Return [x, y] of the center of cell containing provided text 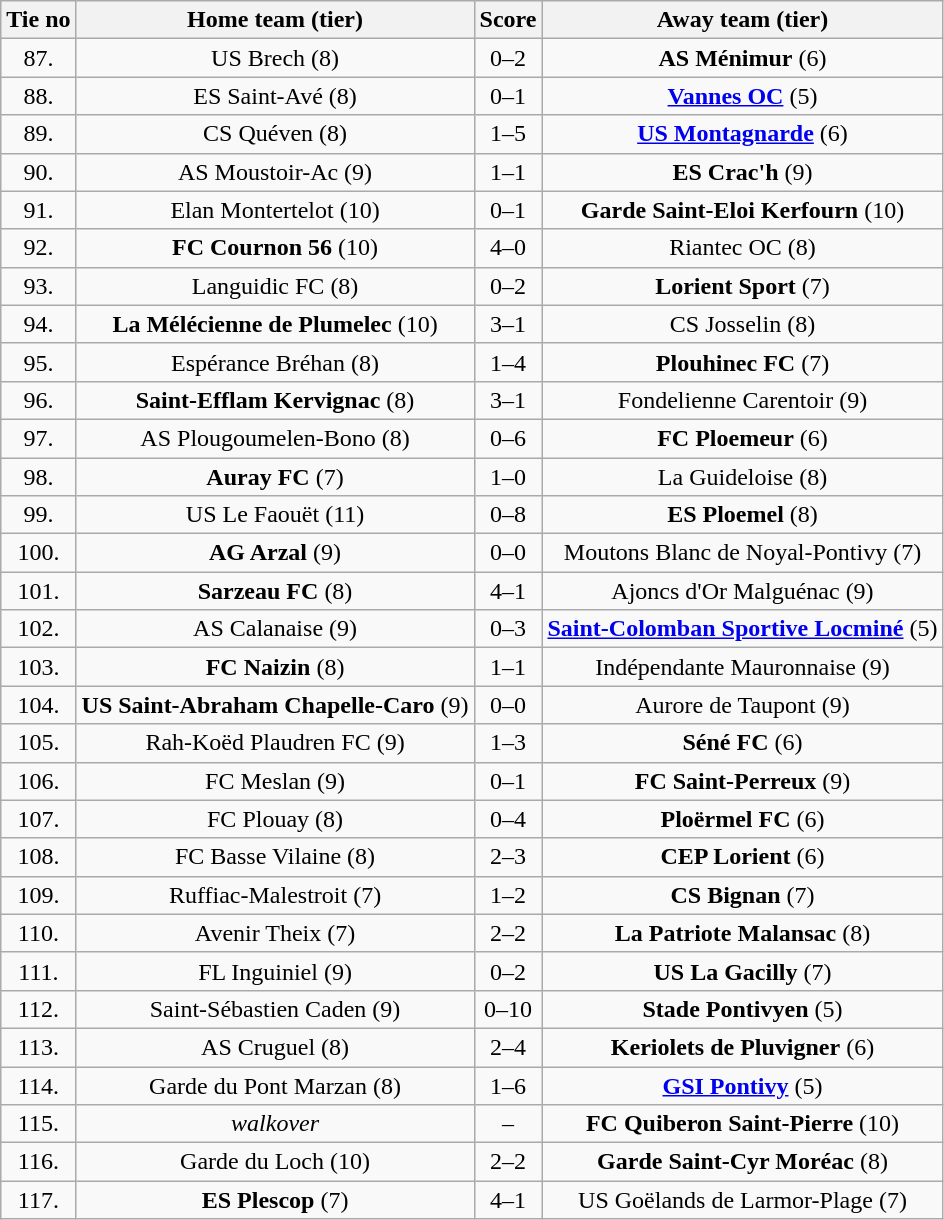
2–3 [508, 857]
89. [38, 134]
FC Naizin (8) [275, 667]
95. [38, 362]
Saint-Efflam Kervignac (8) [275, 400]
AS Calanaise (9) [275, 629]
105. [38, 743]
AS Moustoir-Ac (9) [275, 172]
1–0 [508, 477]
FC Saint-Perreux (9) [742, 781]
CS Bignan (7) [742, 895]
US Goëlands de Larmor-Plage (7) [742, 1200]
90. [38, 172]
107. [38, 819]
Garde du Pont Marzan (8) [275, 1085]
1–2 [508, 895]
US Brech (8) [275, 58]
111. [38, 971]
FC Plouay (8) [275, 819]
CEP Lorient (6) [742, 857]
FC Quiberon Saint-Pierre (10) [742, 1124]
1–6 [508, 1085]
93. [38, 286]
US Montagnarde (6) [742, 134]
CS Quéven (8) [275, 134]
Riantec OC (8) [742, 248]
108. [38, 857]
88. [38, 96]
103. [38, 667]
87. [38, 58]
110. [38, 933]
Garde Saint-Cyr Moréac (8) [742, 1162]
106. [38, 781]
Saint-Sébastien Caden (9) [275, 1009]
1–3 [508, 743]
FC Ploemeur (6) [742, 438]
115. [38, 1124]
walkover [275, 1124]
ES Crac'h (9) [742, 172]
Aurore de Taupont (9) [742, 705]
116. [38, 1162]
ES Saint-Avé (8) [275, 96]
Home team (tier) [275, 20]
US La Gacilly (7) [742, 971]
FC Meslan (9) [275, 781]
100. [38, 553]
99. [38, 515]
Rah-Koëd Plaudren FC (9) [275, 743]
Score [508, 20]
0–8 [508, 515]
Indépendante Mauronnaise (9) [742, 667]
0–6 [508, 438]
Fondelienne Carentoir (9) [742, 400]
Moutons Blanc de Noyal-Pontivy (7) [742, 553]
Keriolets de Pluvigner (6) [742, 1047]
FC Basse Vilaine (8) [275, 857]
FL Inguiniel (9) [275, 971]
92. [38, 248]
101. [38, 591]
1–5 [508, 134]
2–4 [508, 1047]
AS Ménimur (6) [742, 58]
102. [38, 629]
0–3 [508, 629]
Languidic FC (8) [275, 286]
94. [38, 324]
4–0 [508, 248]
La Patriote Malansac (8) [742, 933]
AS Plougoumelen-Bono (8) [275, 438]
– [508, 1124]
112. [38, 1009]
Garde Saint-Eloi Kerfourn (10) [742, 210]
AS Cruguel (8) [275, 1047]
Auray FC (7) [275, 477]
ES Plescop (7) [275, 1200]
Ajoncs d'Or Malguénac (9) [742, 591]
1–4 [508, 362]
Elan Montertelot (10) [275, 210]
ES Ploemel (8) [742, 515]
Ploërmel FC (6) [742, 819]
Garde du Loch (10) [275, 1162]
Sarzeau FC (8) [275, 591]
0–4 [508, 819]
Plouhinec FC (7) [742, 362]
109. [38, 895]
AG Arzal (9) [275, 553]
114. [38, 1085]
91. [38, 210]
La Guideloise (8) [742, 477]
US Saint-Abraham Chapelle-Caro (9) [275, 705]
US Le Faouët (11) [275, 515]
Séné FC (6) [742, 743]
0–10 [508, 1009]
Tie no [38, 20]
CS Josselin (8) [742, 324]
Avenir Theix (7) [275, 933]
Lorient Sport (7) [742, 286]
97. [38, 438]
104. [38, 705]
GSI Pontivy (5) [742, 1085]
117. [38, 1200]
FC Cournon 56 (10) [275, 248]
Espérance Bréhan (8) [275, 362]
Ruffiac-Malestroit (7) [275, 895]
98. [38, 477]
96. [38, 400]
Stade Pontivyen (5) [742, 1009]
Vannes OC (5) [742, 96]
Away team (tier) [742, 20]
Saint-Colomban Sportive Locminé (5) [742, 629]
113. [38, 1047]
La Mélécienne de Plumelec (10) [275, 324]
